Pinpoint the cell where the given text exists, returning its [x, y] midpoint coordinate. 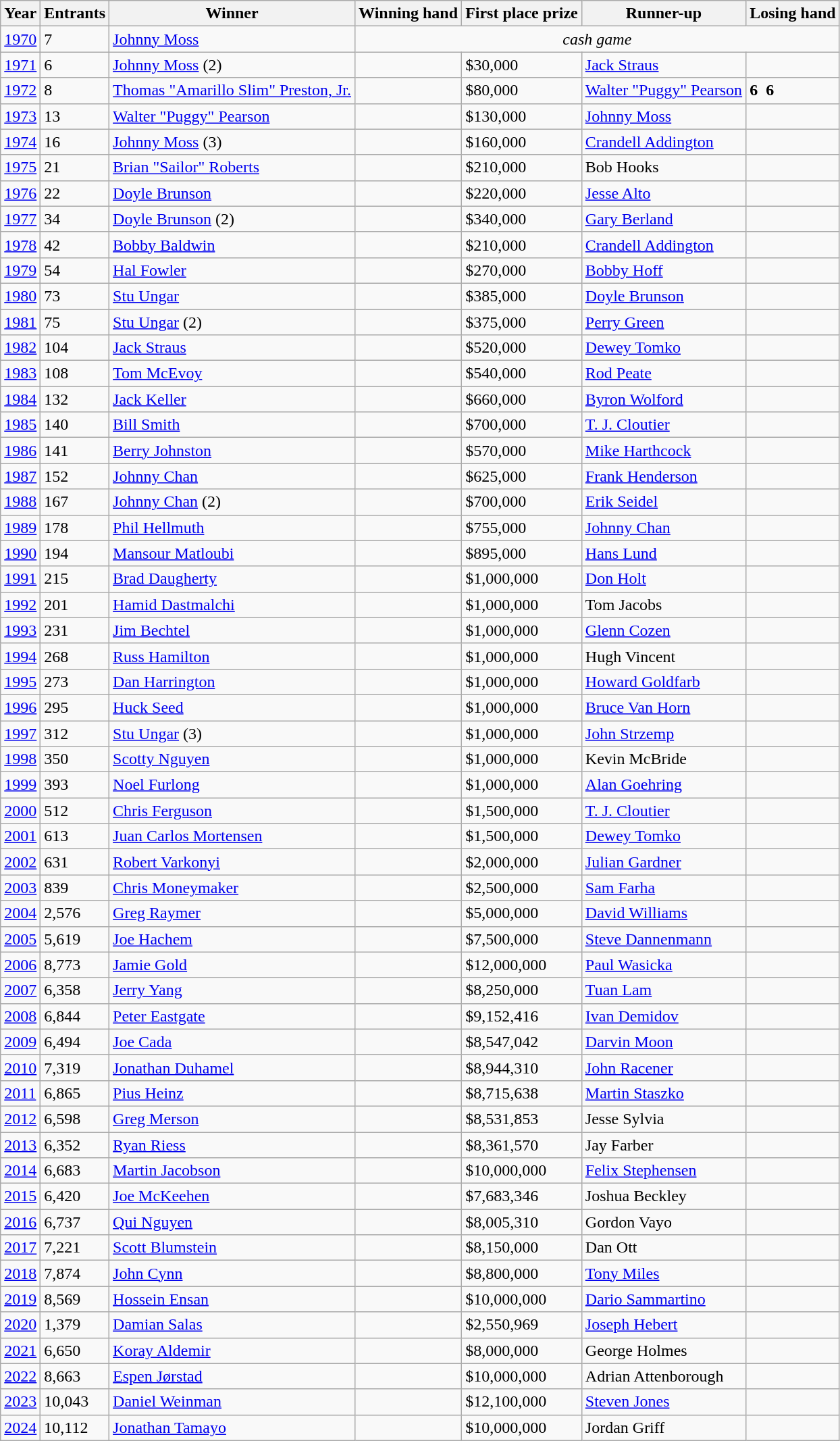
$160,000 [522, 142]
132 [75, 399]
167 [75, 502]
Kevin McBride [663, 759]
$375,000 [522, 322]
7 [75, 39]
2004 [20, 913]
Felix Stephensen [663, 1171]
1997 [20, 733]
Steven Jones [663, 1402]
Jerry Yang [232, 990]
Jordan Griff [663, 1427]
$8,250,000 [522, 990]
$12,000,000 [522, 965]
Stu Ungar (3) [232, 733]
Byron Wolford [663, 399]
2001 [20, 836]
1990 [20, 553]
Bruce Van Horn [663, 707]
1999 [20, 785]
75 [75, 322]
1975 [20, 168]
$8,715,638 [522, 1093]
$570,000 [522, 451]
1998 [20, 759]
6,650 [75, 1350]
Bob Hooks [663, 168]
Hamid Dastmalchi [232, 605]
1995 [20, 682]
Greg Raymer [232, 913]
Martin Jacobson [232, 1171]
6,358 [75, 990]
Phil Hellmuth [232, 528]
1971 [20, 65]
268 [75, 656]
cash game [598, 39]
Hal Fowler [232, 270]
Hugh Vincent [663, 656]
2007 [20, 990]
Joe McKeehen [232, 1196]
Jonathan Tamayo [232, 1427]
Chris Ferguson [232, 811]
6 [75, 65]
Johnny Moss (2) [232, 65]
Noel Furlong [232, 785]
Martin Staszko [663, 1093]
1986 [20, 451]
$220,000 [522, 193]
Joe Cada [232, 1042]
10,043 [75, 1402]
2023 [20, 1402]
1992 [20, 605]
1996 [20, 707]
Dario Sammartino [663, 1299]
1970 [20, 39]
Espen Jørstad [232, 1376]
$660,000 [522, 399]
8 [75, 91]
6,865 [75, 1093]
$540,000 [522, 374]
Thomas "Amarillo Slim" Preston, Jr. [232, 91]
2009 [20, 1042]
Bobby Baldwin [232, 245]
7,221 [75, 1248]
Jesse Sylvia [663, 1119]
Year [20, 14]
2014 [20, 1171]
First place prize [522, 14]
$8,531,853 [522, 1119]
$2,500,000 [522, 888]
Losing hand [793, 14]
Jamie Gold [232, 965]
$2,550,969 [522, 1325]
21 [75, 168]
Steve Dannenmann [663, 939]
Rod Peate [663, 374]
1989 [20, 528]
6,352 [75, 1145]
Berry Johnston [232, 451]
140 [75, 425]
Paul Wasicka [663, 965]
8,773 [75, 965]
$385,000 [522, 296]
1980 [20, 296]
$270,000 [522, 270]
Dan Ott [663, 1248]
7,874 [75, 1273]
$9,152,416 [522, 1016]
Jack Keller [232, 399]
Tom McEvoy [232, 374]
Tony Miles [663, 1273]
Stu Ungar [232, 296]
Juan Carlos Mortensen [232, 836]
393 [75, 785]
2018 [20, 1273]
Gordon Vayo [663, 1222]
Adrian Attenborough [663, 1376]
Stu Ungar (2) [232, 322]
$8,547,042 [522, 1042]
$7,500,000 [522, 939]
22 [75, 193]
$8,800,000 [522, 1273]
2002 [20, 862]
201 [75, 605]
1974 [20, 142]
1977 [20, 219]
108 [75, 374]
1985 [20, 425]
Tuan Lam [663, 990]
Howard Goldfarb [663, 682]
2000 [20, 811]
Pius Heinz [232, 1093]
6 6 [793, 91]
1979 [20, 270]
1988 [20, 502]
Tom Jacobs [663, 605]
Joe Hachem [232, 939]
2005 [20, 939]
10,112 [75, 1427]
6,420 [75, 1196]
2024 [20, 1427]
Johnny Chan (2) [232, 502]
1981 [20, 322]
295 [75, 707]
Runner-up [663, 14]
Robert Varkonyi [232, 862]
6,683 [75, 1171]
Gary Berland [663, 219]
73 [75, 296]
$625,000 [522, 476]
Winning hand [409, 14]
6,844 [75, 1016]
104 [75, 348]
Qui Nguyen [232, 1222]
Joshua Beckley [663, 1196]
2016 [20, 1222]
1993 [20, 630]
1987 [20, 476]
$895,000 [522, 553]
54 [75, 270]
John Cynn [232, 1273]
2017 [20, 1248]
8,663 [75, 1376]
Jesse Alto [663, 193]
Chris Moneymaker [232, 888]
6,494 [75, 1042]
Hans Lund [663, 553]
1973 [20, 116]
$80,000 [522, 91]
Huck Seed [232, 707]
Greg Merson [232, 1119]
Brian "Sailor" Roberts [232, 168]
Bill Smith [232, 425]
2015 [20, 1196]
16 [75, 142]
$755,000 [522, 528]
1982 [20, 348]
David Williams [663, 913]
Hossein Ensan [232, 1299]
$8,000,000 [522, 1350]
Sam Farha [663, 888]
Koray Aldemir [232, 1350]
Perry Green [663, 322]
1991 [20, 579]
2010 [20, 1067]
Erik Seidel [663, 502]
Scott Blumstein [232, 1248]
1976 [20, 193]
$5,000,000 [522, 913]
231 [75, 630]
Jim Bechtel [232, 630]
John Strzemp [663, 733]
Russ Hamilton [232, 656]
Bobby Hoff [663, 270]
Alan Goehring [663, 785]
613 [75, 836]
Julian Gardner [663, 862]
2019 [20, 1299]
$12,100,000 [522, 1402]
1,379 [75, 1325]
34 [75, 219]
152 [75, 476]
$8,361,570 [522, 1145]
2022 [20, 1376]
Ivan Demidov [663, 1016]
1984 [20, 399]
2008 [20, 1016]
Damian Salas [232, 1325]
$8,944,310 [522, 1067]
1978 [20, 245]
Brad Daugherty [232, 579]
631 [75, 862]
Darvin Moon [663, 1042]
215 [75, 579]
2021 [20, 1350]
Mike Harthcock [663, 451]
2013 [20, 1145]
John Racener [663, 1067]
7,319 [75, 1067]
$7,683,346 [522, 1196]
George Holmes [663, 1350]
6,598 [75, 1119]
312 [75, 733]
Dan Harrington [232, 682]
Doyle Brunson (2) [232, 219]
2,576 [75, 913]
13 [75, 116]
$8,005,310 [522, 1222]
273 [75, 682]
8,569 [75, 1299]
839 [75, 888]
194 [75, 553]
Johnny Moss (3) [232, 142]
$130,000 [522, 116]
1994 [20, 656]
2006 [20, 965]
2020 [20, 1325]
$8,150,000 [522, 1248]
Glenn Cozen [663, 630]
$2,000,000 [522, 862]
Entrants [75, 14]
Jonathan Duhamel [232, 1067]
5,619 [75, 939]
42 [75, 245]
1972 [20, 91]
141 [75, 451]
$30,000 [522, 65]
2012 [20, 1119]
$340,000 [522, 219]
Daniel Weinman [232, 1402]
6,737 [75, 1222]
178 [75, 528]
Winner [232, 14]
Joseph Hebert [663, 1325]
1983 [20, 374]
2011 [20, 1093]
Don Holt [663, 579]
Scotty Nguyen [232, 759]
Jay Farber [663, 1145]
350 [75, 759]
Peter Eastgate [232, 1016]
2003 [20, 888]
Frank Henderson [663, 476]
Ryan Riess [232, 1145]
Mansour Matloubi [232, 553]
$520,000 [522, 348]
512 [75, 811]
